Output the (x, y) coordinate of the center of the cell containing the given text.  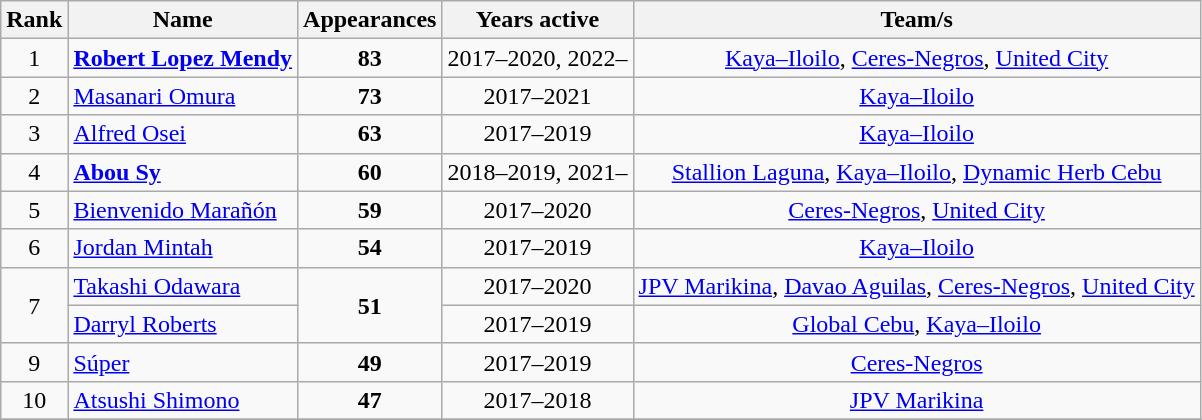
Global Cebu, Kaya–Iloilo (916, 324)
2017–2021 (538, 96)
54 (370, 248)
9 (34, 362)
Jordan Mintah (183, 248)
Team/s (916, 20)
Darryl Roberts (183, 324)
60 (370, 172)
51 (370, 305)
83 (370, 58)
47 (370, 400)
Masanari Omura (183, 96)
Atsushi Shimono (183, 400)
73 (370, 96)
Kaya–Iloilo, Ceres-Negros, United City (916, 58)
Abou Sy (183, 172)
Appearances (370, 20)
Bienvenido Marañón (183, 210)
2018–2019, 2021– (538, 172)
Takashi Odawara (183, 286)
2 (34, 96)
5 (34, 210)
Years active (538, 20)
2017–2020, 2022– (538, 58)
3 (34, 134)
2017–2018 (538, 400)
4 (34, 172)
Ceres-Negros (916, 362)
6 (34, 248)
Alfred Osei (183, 134)
Name (183, 20)
JPV Marikina (916, 400)
Robert Lopez Mendy (183, 58)
7 (34, 305)
49 (370, 362)
10 (34, 400)
59 (370, 210)
1 (34, 58)
JPV Marikina, Davao Aguilas, Ceres-Negros, United City (916, 286)
Rank (34, 20)
63 (370, 134)
Stallion Laguna, Kaya–Iloilo, Dynamic Herb Cebu (916, 172)
Ceres-Negros, United City (916, 210)
Súper (183, 362)
